For the text-containing cell, return its midpoint in [X, Y] coordinate format. 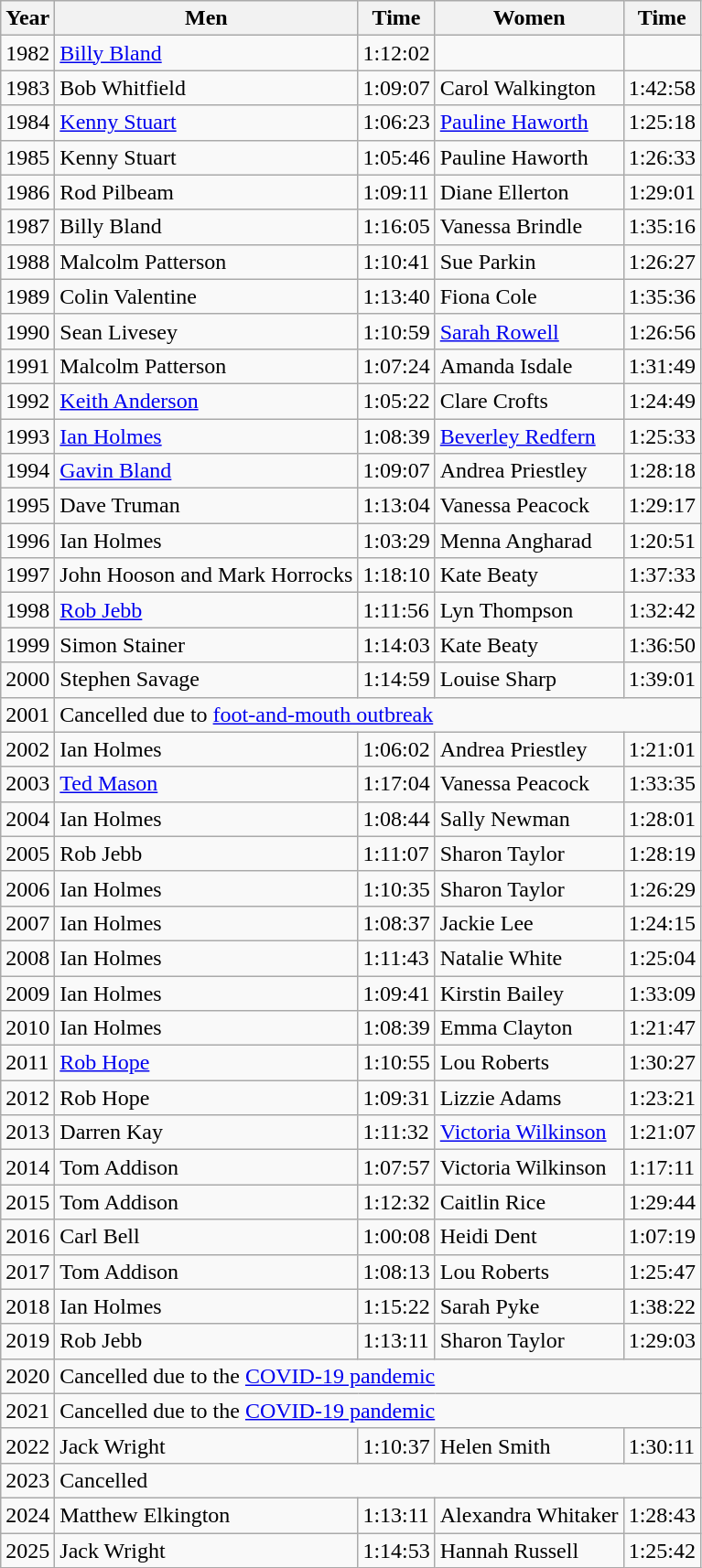
Helen Smith [529, 1445]
Carl Bell [207, 1237]
1991 [27, 366]
1:26:56 [662, 331]
Vanessa Brindle [529, 227]
Clare Crofts [529, 401]
Women [529, 18]
1:25:18 [662, 123]
Darren Kay [207, 1133]
2025 [27, 1551]
1:15:22 [396, 1306]
1:06:02 [396, 749]
2024 [27, 1515]
2017 [27, 1272]
1:29:03 [662, 1341]
Sue Parkin [529, 262]
1:14:53 [396, 1551]
Beverley Redfern [529, 436]
1:10:37 [396, 1445]
1:11:43 [396, 958]
1997 [27, 575]
1:31:49 [662, 366]
1:17:04 [396, 784]
1:13:04 [396, 506]
2011 [27, 1063]
1:11:32 [396, 1133]
Fiona Cole [529, 296]
Louise Sharp [529, 680]
Hannah Russell [529, 1551]
2015 [27, 1202]
Cancelled [378, 1480]
2003 [27, 784]
Caitlin Rice [529, 1202]
1:26:27 [662, 262]
1:39:01 [662, 680]
Rod Pilbeam [207, 192]
2016 [27, 1237]
2014 [27, 1167]
1994 [27, 471]
1:06:23 [396, 123]
2000 [27, 680]
2004 [27, 819]
2009 [27, 993]
2008 [27, 958]
2023 [27, 1480]
Alexandra Whitaker [529, 1515]
1:03:29 [396, 541]
Colin Valentine [207, 296]
1:30:27 [662, 1063]
2001 [27, 714]
1:10:35 [396, 888]
1985 [27, 157]
2005 [27, 854]
1:26:33 [662, 157]
Sean Livesey [207, 331]
1993 [27, 436]
1:28:43 [662, 1515]
2006 [27, 888]
1982 [27, 53]
1998 [27, 610]
Matthew Elkington [207, 1515]
1:35:16 [662, 227]
Cancelled due to foot-and-mouth outbreak [378, 714]
Menna Angharad [529, 541]
1:33:35 [662, 784]
Kirstin Bailey [529, 993]
John Hooson and Mark Horrocks [207, 575]
1:11:56 [396, 610]
1:24:15 [662, 923]
1:11:07 [396, 854]
1983 [27, 88]
1984 [27, 123]
1:16:05 [396, 227]
1:10:41 [396, 262]
1:21:47 [662, 1028]
1:07:24 [396, 366]
1:37:33 [662, 575]
1:33:09 [662, 993]
2021 [27, 1411]
1995 [27, 506]
2013 [27, 1133]
Amanda Isdale [529, 366]
1:29:01 [662, 192]
1:25:04 [662, 958]
1:12:32 [396, 1202]
Year [27, 18]
2002 [27, 749]
1:30:11 [662, 1445]
1:35:36 [662, 296]
1:42:58 [662, 88]
1:00:08 [396, 1237]
1:05:22 [396, 401]
1:36:50 [662, 645]
1:20:51 [662, 541]
1:07:19 [662, 1237]
2022 [27, 1445]
1:09:41 [396, 993]
Bob Whitfield [207, 88]
1:25:33 [662, 436]
1999 [27, 645]
1986 [27, 192]
1:08:13 [396, 1272]
1:12:02 [396, 53]
1988 [27, 262]
2020 [27, 1376]
1:24:49 [662, 401]
Ted Mason [207, 784]
Sarah Pyke [529, 1306]
Dave Truman [207, 506]
1:18:10 [396, 575]
1:21:01 [662, 749]
1:32:42 [662, 610]
Simon Stainer [207, 645]
1:17:11 [662, 1167]
1:25:42 [662, 1551]
1:25:47 [662, 1272]
Keith Anderson [207, 401]
1:07:57 [396, 1167]
Stephen Savage [207, 680]
1:14:59 [396, 680]
Carol Walkington [529, 88]
1:28:01 [662, 819]
Emma Clayton [529, 1028]
Men [207, 18]
1990 [27, 331]
1:29:44 [662, 1202]
Gavin Bland [207, 471]
Sarah Rowell [529, 331]
1992 [27, 401]
2012 [27, 1098]
1:08:37 [396, 923]
1:10:59 [396, 331]
Diane Ellerton [529, 192]
2019 [27, 1341]
2007 [27, 923]
2018 [27, 1306]
1:28:19 [662, 854]
1:26:29 [662, 888]
1:09:31 [396, 1098]
1:09:11 [396, 192]
1996 [27, 541]
1:13:40 [396, 296]
Jackie Lee [529, 923]
1:23:21 [662, 1098]
1987 [27, 227]
1989 [27, 296]
Heidi Dent [529, 1237]
1:08:44 [396, 819]
Sally Newman [529, 819]
Lyn Thompson [529, 610]
Lizzie Adams [529, 1098]
2010 [27, 1028]
1:28:18 [662, 471]
Natalie White [529, 958]
1:21:07 [662, 1133]
1:29:17 [662, 506]
1:05:46 [396, 157]
1:38:22 [662, 1306]
1:14:03 [396, 645]
1:10:55 [396, 1063]
